Return (X, Y) of the center of cell containing provided text 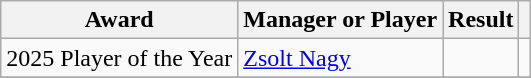
Zsolt Nagy (340, 58)
2025 Player of the Year (120, 58)
Manager or Player (340, 20)
Award (120, 20)
Result (481, 20)
